Detect which cell encompasses the target text, then output its (X, Y) center coordinate. 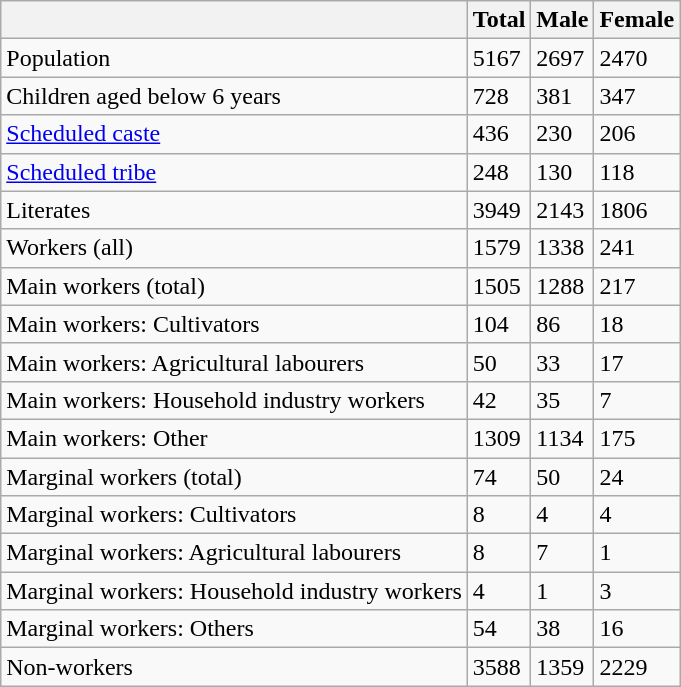
Workers (all) (234, 248)
Main workers: Cultivators (234, 324)
38 (562, 629)
1579 (499, 248)
130 (562, 172)
206 (637, 134)
2697 (562, 58)
33 (562, 362)
1288 (562, 286)
2143 (562, 210)
347 (637, 96)
Marginal workers: Household industry workers (234, 591)
2470 (637, 58)
1338 (562, 248)
436 (499, 134)
1134 (562, 438)
3588 (499, 667)
Main workers: Other (234, 438)
Non-workers (234, 667)
381 (562, 96)
Marginal workers: Others (234, 629)
248 (499, 172)
1359 (562, 667)
74 (499, 477)
728 (499, 96)
54 (499, 629)
Marginal workers (total) (234, 477)
1309 (499, 438)
Literates (234, 210)
1806 (637, 210)
35 (562, 400)
5167 (499, 58)
Main workers: Household industry workers (234, 400)
Marginal workers: Cultivators (234, 515)
Male (562, 20)
Population (234, 58)
24 (637, 477)
Main workers: Agricultural labourers (234, 362)
104 (499, 324)
17 (637, 362)
Scheduled caste (234, 134)
16 (637, 629)
175 (637, 438)
Main workers (total) (234, 286)
Total (499, 20)
Female (637, 20)
Scheduled tribe (234, 172)
86 (562, 324)
118 (637, 172)
18 (637, 324)
Children aged below 6 years (234, 96)
230 (562, 134)
42 (499, 400)
2229 (637, 667)
241 (637, 248)
217 (637, 286)
1505 (499, 286)
3 (637, 591)
3949 (499, 210)
Marginal workers: Agricultural labourers (234, 553)
